Determine the (x, y) coordinate at the center of the cell enclosing the given text.  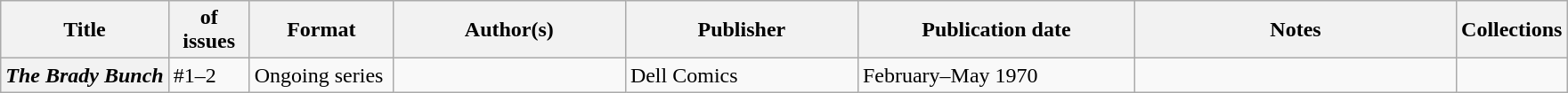
Author(s) (509, 30)
Publication date (995, 30)
The Brady Bunch (85, 75)
#1–2 (208, 75)
Format (321, 30)
Publisher (741, 30)
Ongoing series (321, 75)
Collections (1512, 30)
Notes (1295, 30)
of issues (208, 30)
Dell Comics (741, 75)
February–May 1970 (995, 75)
Title (85, 30)
